Extract the [X, Y] coordinate from the center of the cell holding the provided text.  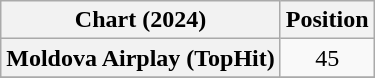
Chart (2024) [141, 20]
45 [327, 58]
Position [327, 20]
Moldova Airplay (TopHit) [141, 58]
